Return (x, y) of the center of cell containing provided text 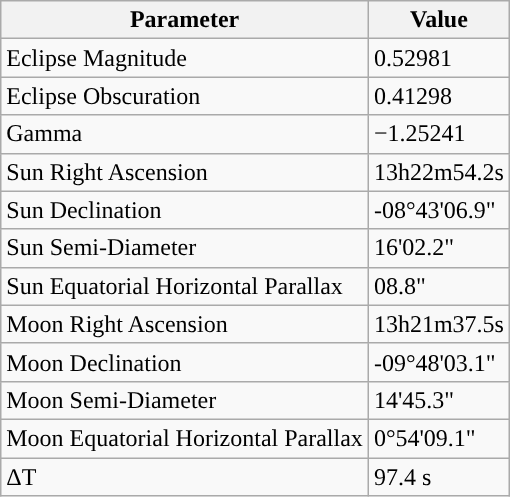
Sun Equatorial Horizontal Parallax (185, 286)
Eclipse Magnitude (185, 58)
08.8" (438, 286)
Sun Right Ascension (185, 172)
97.4 s (438, 477)
Sun Declination (185, 210)
Moon Right Ascension (185, 324)
Moon Declination (185, 362)
Value (438, 20)
13h21m37.5s (438, 324)
-09°48'03.1" (438, 362)
0.41298 (438, 96)
Gamma (185, 134)
16'02.2" (438, 248)
Eclipse Obscuration (185, 96)
Moon Semi-Diameter (185, 400)
0.52981 (438, 58)
Parameter (185, 20)
-08°43'06.9" (438, 210)
ΔT (185, 477)
−1.25241 (438, 134)
0°54'09.1" (438, 438)
14'45.3" (438, 400)
13h22m54.2s (438, 172)
Sun Semi-Diameter (185, 248)
Moon Equatorial Horizontal Parallax (185, 438)
